Locate the cell with the specified text and output its (X, Y) center coordinate. 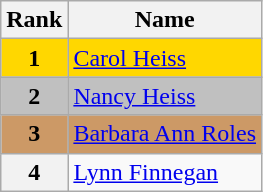
Rank (34, 20)
1 (34, 58)
Carol Heiss (165, 58)
4 (34, 172)
Barbara Ann Roles (165, 134)
Name (165, 20)
2 (34, 96)
3 (34, 134)
Lynn Finnegan (165, 172)
Nancy Heiss (165, 96)
